Provide the [X, Y] coordinate of the cell's center where the given text is located.  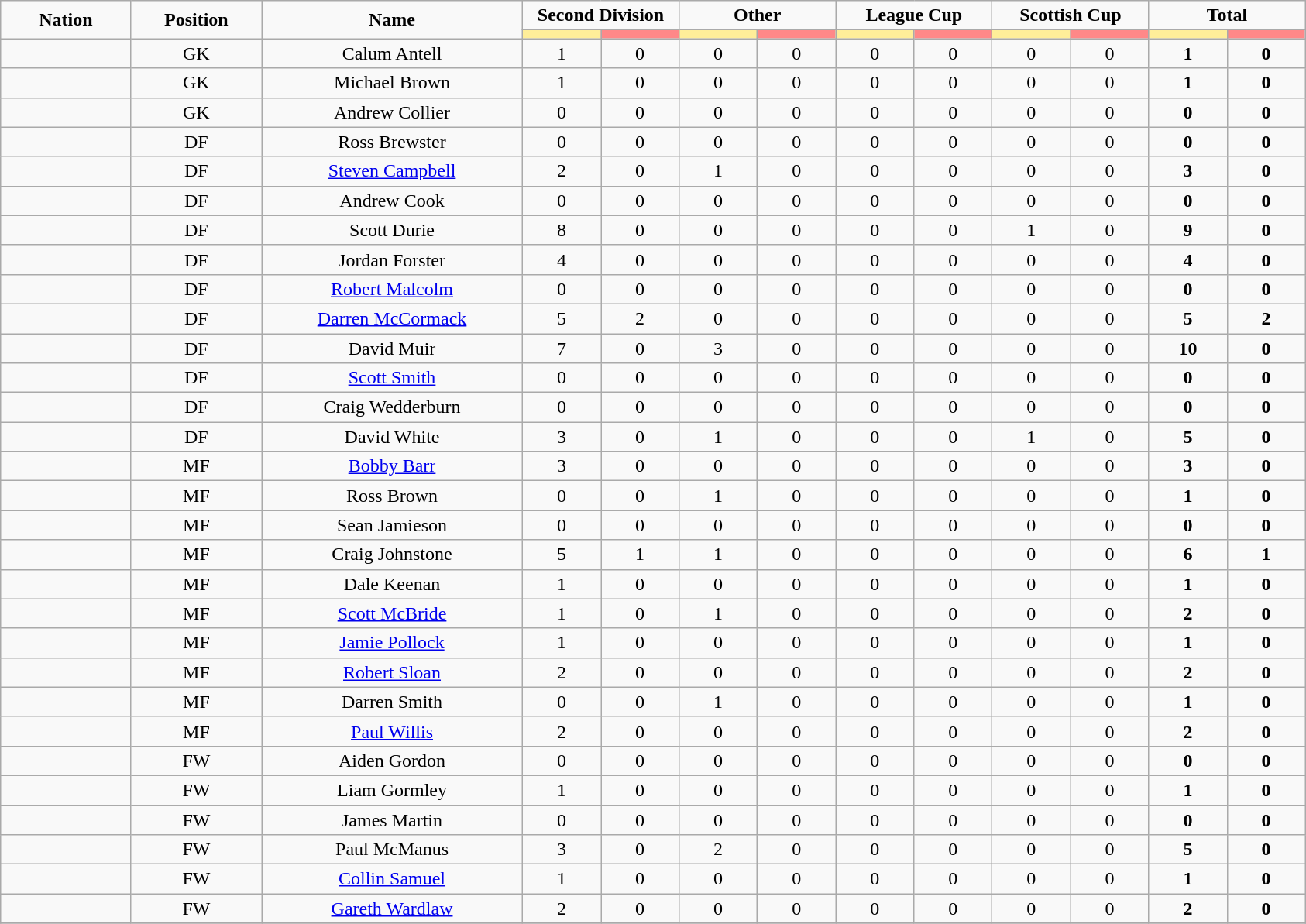
6 [1188, 555]
Other [758, 15]
Darren Smith [392, 702]
Robert Sloan [392, 672]
Scottish Cup [1071, 15]
Paul McManus [392, 850]
Ross Brewster [392, 142]
Jordan Forster [392, 259]
Calum Antell [392, 53]
Robert Malcolm [392, 289]
10 [1188, 348]
Scott Smith [392, 378]
Scott McBride [392, 613]
Gareth Wardlaw [392, 909]
Darren McCormack [392, 318]
Bobby Barr [392, 466]
7 [561, 348]
Jamie Pollock [392, 643]
Michael Brown [392, 83]
9 [1188, 230]
Sean Jamieson [392, 525]
Aiden Gordon [392, 761]
League Cup [914, 15]
Andrew Collier [392, 112]
Dale Keenan [392, 584]
Andrew Cook [392, 201]
Collin Samuel [392, 879]
James Martin [392, 820]
David Muir [392, 348]
Craig Wedderburn [392, 407]
Total [1227, 15]
Second Division [600, 15]
8 [561, 230]
Ross Brown [392, 496]
Scott Durie [392, 230]
Nation [66, 20]
Position [196, 20]
Liam Gormley [392, 790]
David White [392, 437]
Craig Johnstone [392, 555]
Name [392, 20]
Steven Campbell [392, 171]
Paul Willis [392, 731]
